Return the [x, y] coordinate for the center point of the cell that contains the specified text.  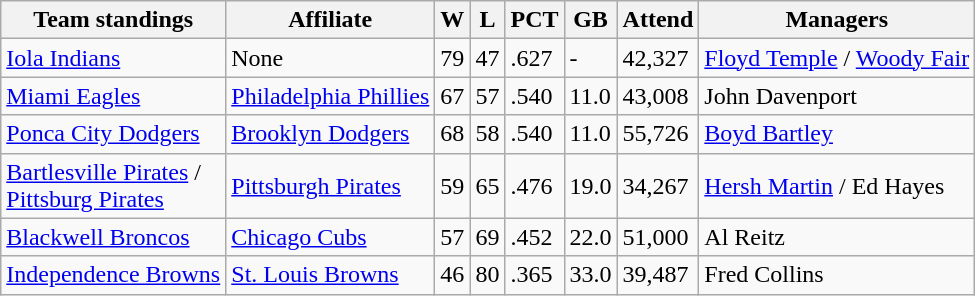
W [452, 20]
- [590, 58]
22.0 [590, 237]
.476 [534, 186]
Iola Indians [114, 58]
St. Louis Browns [330, 275]
Bartlesville Pirates / Pittsburg Pirates [114, 186]
Ponca City Dodgers [114, 134]
Fred Collins [837, 275]
Hersh Martin / Ed Hayes [837, 186]
.627 [534, 58]
47 [488, 58]
67 [452, 96]
34,267 [658, 186]
Boyd Bartley [837, 134]
Chicago Cubs [330, 237]
80 [488, 275]
19.0 [590, 186]
58 [488, 134]
Affiliate [330, 20]
None [330, 58]
L [488, 20]
68 [452, 134]
Philadelphia Phillies [330, 96]
.365 [534, 275]
51,000 [658, 237]
79 [452, 58]
55,726 [658, 134]
Pittsburgh Pirates [330, 186]
Al Reitz [837, 237]
42,327 [658, 58]
Floyd Temple / Woody Fair [837, 58]
43,008 [658, 96]
Team standings [114, 20]
69 [488, 237]
Blackwell Broncos [114, 237]
Managers [837, 20]
33.0 [590, 275]
Brooklyn Dodgers [330, 134]
65 [488, 186]
Attend [658, 20]
39,487 [658, 275]
John Davenport [837, 96]
Miami Eagles [114, 96]
46 [452, 275]
Independence Browns [114, 275]
59 [452, 186]
PCT [534, 20]
.452 [534, 237]
GB [590, 20]
